Return the [X, Y] coordinate for the center point of the cell that contains the specified text.  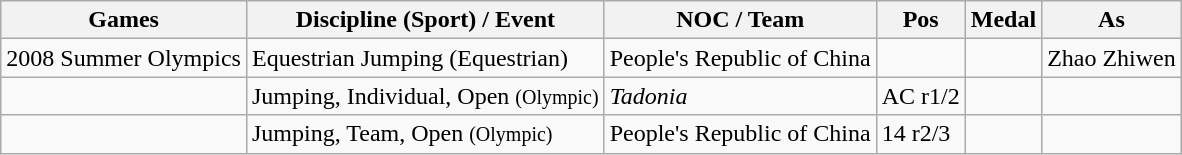
As [1112, 20]
Jumping, Team, Open (Olympic) [425, 134]
Equestrian Jumping (Equestrian) [425, 58]
AC r1/2 [920, 96]
Zhao Zhiwen [1112, 58]
Tadonia [740, 96]
Discipline (Sport) / Event [425, 20]
Pos [920, 20]
NOC / Team [740, 20]
Medal [1003, 20]
2008 Summer Olympics [124, 58]
14 r2/3 [920, 134]
Games [124, 20]
Jumping, Individual, Open (Olympic) [425, 96]
